Identify which cell holds the provided text, then report its [x, y] central coordinate. 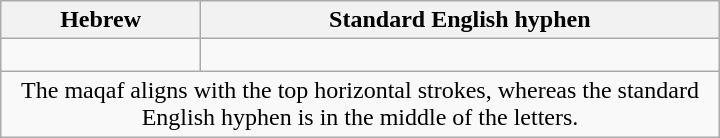
Hebrew [101, 20]
Standard English hyphen [460, 20]
The maqaf aligns with the top horizontal strokes, whereas the standard English hyphen is in the middle of the letters. [360, 104]
